Output the (X, Y) coordinate of the center of the cell containing the given text.  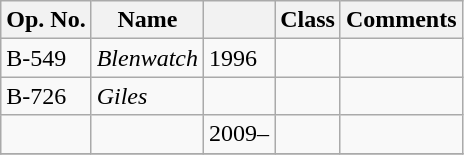
Class (308, 20)
2009– (240, 134)
1996 (240, 58)
Blenwatch (147, 58)
Op. No. (46, 20)
Comments (401, 20)
Giles (147, 96)
Name (147, 20)
B-549 (46, 58)
B-726 (46, 96)
